Capture the cell that displays the provided text and extract its [x, y] central coordinate. 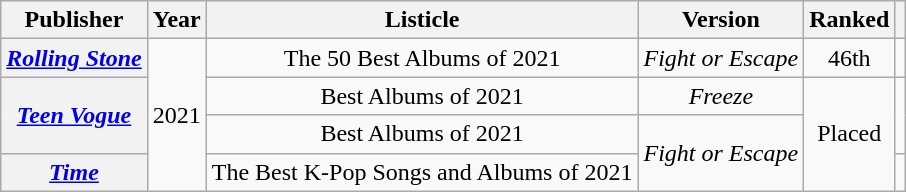
46th [850, 58]
Placed [850, 134]
2021 [176, 115]
Rolling Stone [74, 58]
Teen Vogue [74, 115]
The 50 Best Albums of 2021 [422, 58]
Ranked [850, 20]
Time [74, 172]
Publisher [74, 20]
Freeze [721, 96]
The Best K-Pop Songs and Albums of 2021 [422, 172]
Listicle [422, 20]
Version [721, 20]
Year [176, 20]
